Determine the [x, y] coordinate at the center of the cell enclosing the given text.  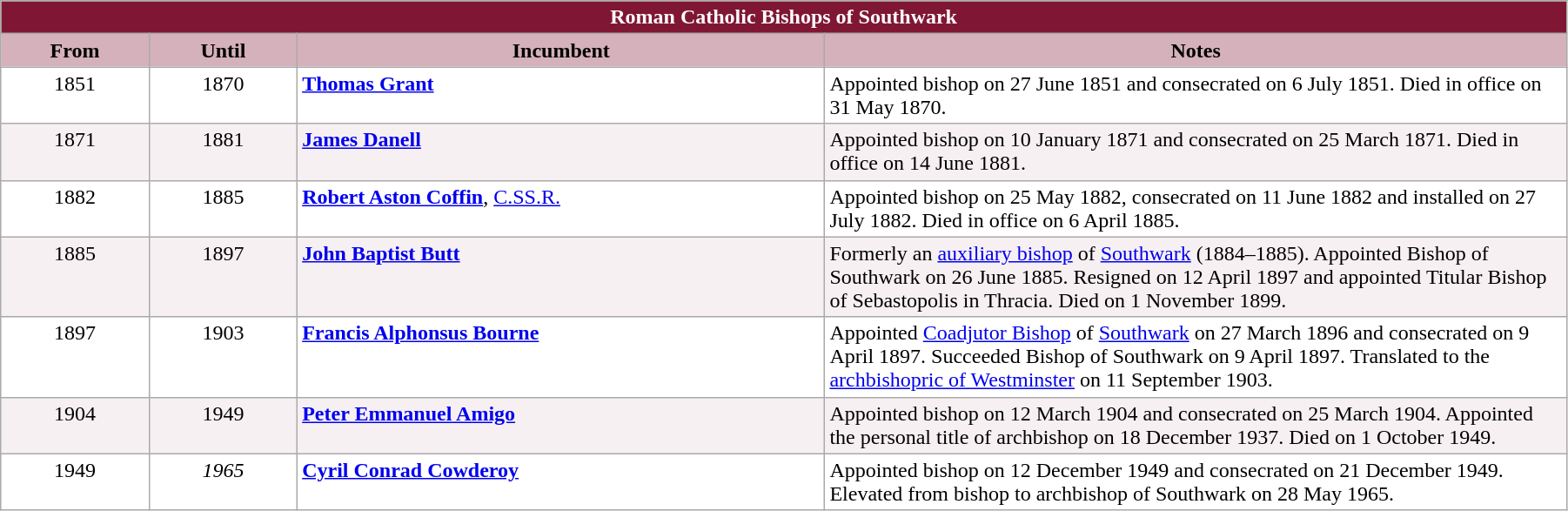
Incumbent [561, 50]
Until [223, 50]
Robert Aston Coffin, C.SS.R. [561, 209]
John Baptist Butt [561, 277]
1882 [75, 209]
Notes [1196, 50]
Roman Catholic Bishops of Southwark [784, 17]
Appointed bishop on 10 January 1871 and consecrated on 25 March 1871. Died in office on 14 June 1881. [1196, 151]
Thomas Grant [561, 96]
1871 [75, 151]
1870 [223, 96]
1851 [75, 96]
From [75, 50]
1965 [223, 482]
Peter Emmanuel Amigo [561, 425]
Appointed bishop on 25 May 1882, consecrated on 11 June 1882 and installed on 27 July 1882. Died in office on 6 April 1885. [1196, 209]
1904 [75, 425]
Cyril Conrad Cowderoy [561, 482]
James Danell [561, 151]
Appointed bishop on 27 June 1851 and consecrated on 6 July 1851. Died in office on 31 May 1870. [1196, 96]
Francis Alphonsus Bourne [561, 357]
Appointed bishop on 12 December 1949 and consecrated on 21 December 1949. Elevated from bishop to archbishop of Southwark on 28 May 1965. [1196, 482]
1881 [223, 151]
1903 [223, 357]
